Find where the given text appears and provide that cell's center as (X, Y) coordinate. 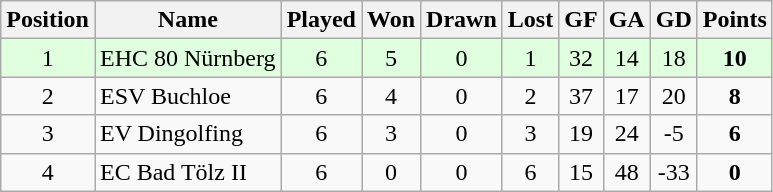
Played (321, 20)
Drawn (462, 20)
37 (581, 96)
EC Bad Tölz II (188, 172)
14 (626, 58)
8 (734, 96)
Name (188, 20)
18 (674, 58)
5 (392, 58)
24 (626, 134)
GA (626, 20)
Won (392, 20)
19 (581, 134)
GF (581, 20)
EHC 80 Nürnberg (188, 58)
32 (581, 58)
GD (674, 20)
48 (626, 172)
20 (674, 96)
15 (581, 172)
10 (734, 58)
Position (48, 20)
ESV Buchloe (188, 96)
Lost (530, 20)
-5 (674, 134)
Points (734, 20)
17 (626, 96)
-33 (674, 172)
EV Dingolfing (188, 134)
